Detect which cell encompasses the target text, then output its [x, y] center coordinate. 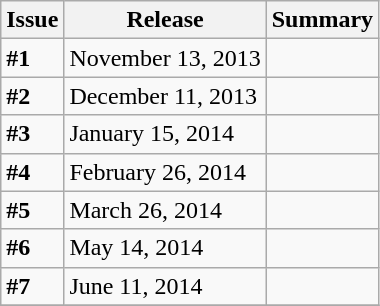
March 26, 2014 [165, 210]
Issue [32, 20]
June 11, 2014 [165, 286]
#6 [32, 248]
January 15, 2014 [165, 134]
February 26, 2014 [165, 172]
November 13, 2013 [165, 58]
#5 [32, 210]
#1 [32, 58]
Release [165, 20]
May 14, 2014 [165, 248]
#4 [32, 172]
#2 [32, 96]
Summary [322, 20]
December 11, 2013 [165, 96]
#3 [32, 134]
#7 [32, 286]
